Pinpoint the cell where the given text exists, returning its (X, Y) midpoint coordinate. 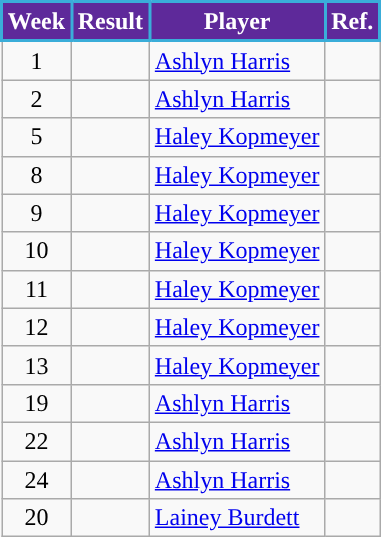
11 (37, 289)
20 (37, 518)
Ref. (352, 22)
13 (37, 365)
5 (37, 137)
2 (37, 99)
1 (37, 60)
Result (110, 22)
8 (37, 175)
12 (37, 327)
Player (237, 22)
Lainey Burdett (237, 518)
10 (37, 251)
Week (37, 22)
24 (37, 479)
9 (37, 213)
22 (37, 441)
19 (37, 403)
